Determine the (x, y) coordinate at the center of the cell enclosing the given text.  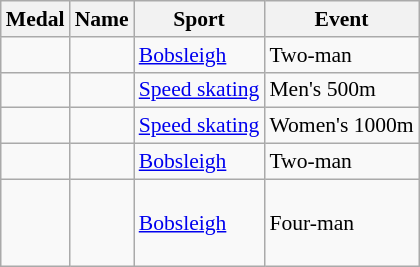
Sport (200, 19)
Women's 1000m (341, 126)
Name (102, 19)
Medal (36, 19)
Event (341, 19)
Men's 500m (341, 90)
Four-man (341, 222)
